Scan for the cell matching the given text and deliver its (X, Y) coordinate at center. 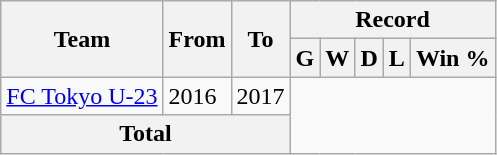
To (260, 39)
Team (82, 39)
L (396, 58)
From (197, 39)
2016 (197, 96)
G (305, 58)
D (369, 58)
Total (146, 134)
FC Tokyo U-23 (82, 96)
2017 (260, 96)
W (338, 58)
Record (392, 20)
Win % (452, 58)
